Search for the cell housing the specified text and yield its [X, Y] center coordinate. 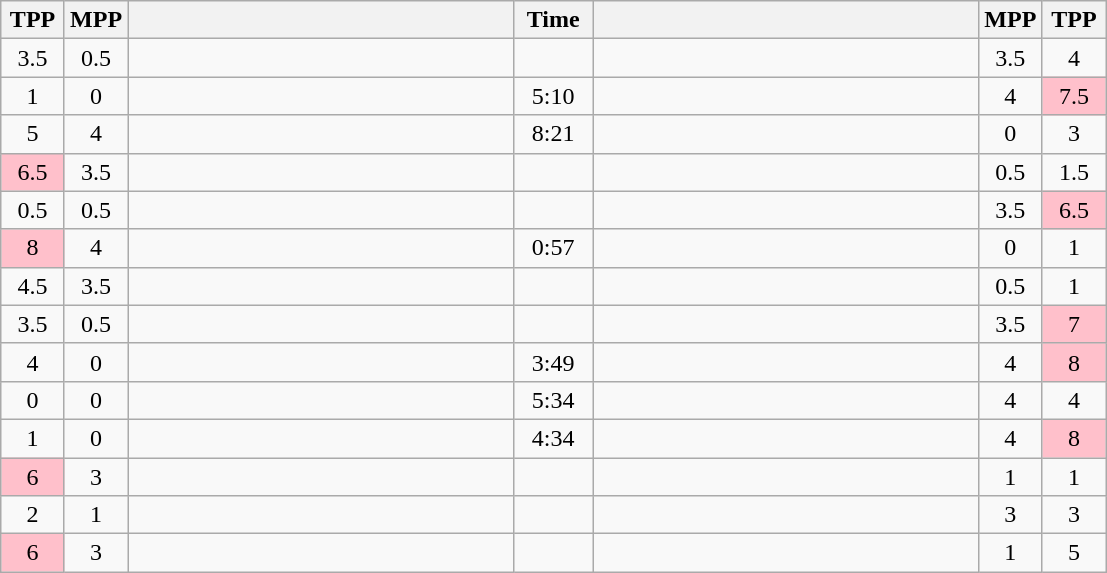
8:21 [554, 134]
5:34 [554, 400]
5:10 [554, 96]
0:57 [554, 248]
Time [554, 20]
3:49 [554, 362]
7 [1074, 324]
2 [33, 515]
4:34 [554, 438]
4.5 [33, 286]
7.5 [1074, 96]
1.5 [1074, 172]
